Find where the given text appears and provide that cell's center as (X, Y) coordinate. 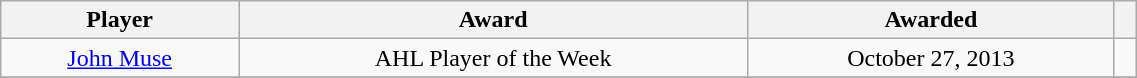
AHL Player of the Week (494, 58)
Award (494, 20)
October 27, 2013 (931, 58)
Awarded (931, 20)
John Muse (120, 58)
Player (120, 20)
